Find where the given text appears and provide that cell's center as [X, Y] coordinate. 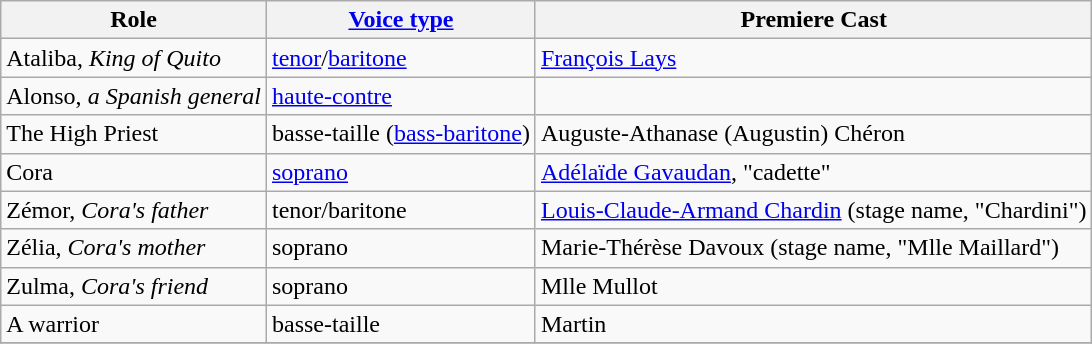
Martin [814, 324]
haute-contre [400, 96]
Zélia, Cora's mother [134, 248]
Ataliba, King of Quito [134, 58]
Cora [134, 172]
Marie-Thérèse Davoux (stage name, "Mlle Maillard") [814, 248]
basse-taille [400, 324]
Louis-Claude-Armand Chardin (stage name, "Chardini") [814, 210]
Mlle Mullot [814, 286]
Alonso, a Spanish general [134, 96]
Role [134, 20]
Auguste-Athanase (Augustin) Chéron [814, 134]
Voice type [400, 20]
A warrior [134, 324]
Adélaïde Gavaudan, "cadette" [814, 172]
Zulma, Cora's friend [134, 286]
François Lays [814, 58]
basse-taille (bass-baritone) [400, 134]
The High Priest [134, 134]
Zémor, Cora's father [134, 210]
Premiere Cast [814, 20]
